Find where the given text appears and provide that cell's center as (x, y) coordinate. 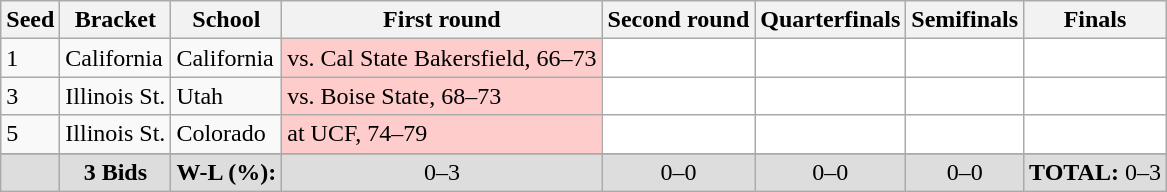
3 (30, 96)
0–3 (442, 172)
School (226, 20)
Utah (226, 96)
Colorado (226, 134)
Second round (678, 20)
vs. Boise State, 68–73 (442, 96)
First round (442, 20)
Quarterfinals (830, 20)
W-L (%): (226, 172)
1 (30, 58)
Semifinals (965, 20)
TOTAL: 0–3 (1096, 172)
Bracket (116, 20)
5 (30, 134)
at UCF, 74–79 (442, 134)
vs. Cal State Bakersfield, 66–73 (442, 58)
3 Bids (116, 172)
Seed (30, 20)
Finals (1096, 20)
